Search for the cell housing the specified text and yield its (x, y) center coordinate. 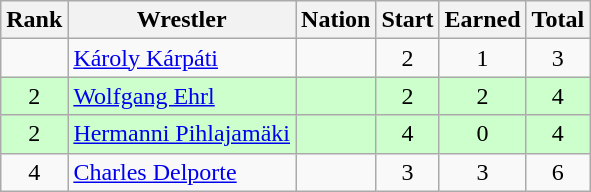
Károly Kárpáti (182, 58)
Hermanni Pihlajamäki (182, 134)
6 (558, 172)
1 (482, 58)
Earned (482, 20)
Wrestler (182, 20)
Wolfgang Ehrl (182, 96)
Rank (34, 20)
Total (558, 20)
Nation (336, 20)
0 (482, 134)
Charles Delporte (182, 172)
Start (408, 20)
